From the cell containing the given text, extract its center point as [X, Y] coordinate. 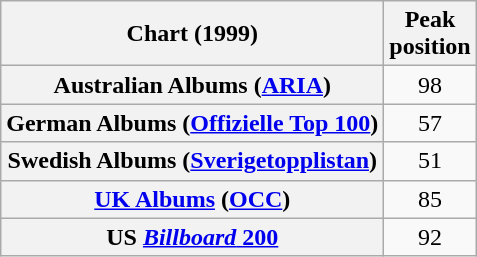
92 [430, 237]
UK Albums (OCC) [192, 199]
Swedish Albums (Sverigetopplistan) [192, 161]
German Albums (Offizielle Top 100) [192, 123]
57 [430, 123]
US Billboard 200 [192, 237]
98 [430, 85]
Australian Albums (ARIA) [192, 85]
Peakposition [430, 34]
85 [430, 199]
Chart (1999) [192, 34]
51 [430, 161]
